Find where the given text appears and provide that cell's center as (X, Y) coordinate. 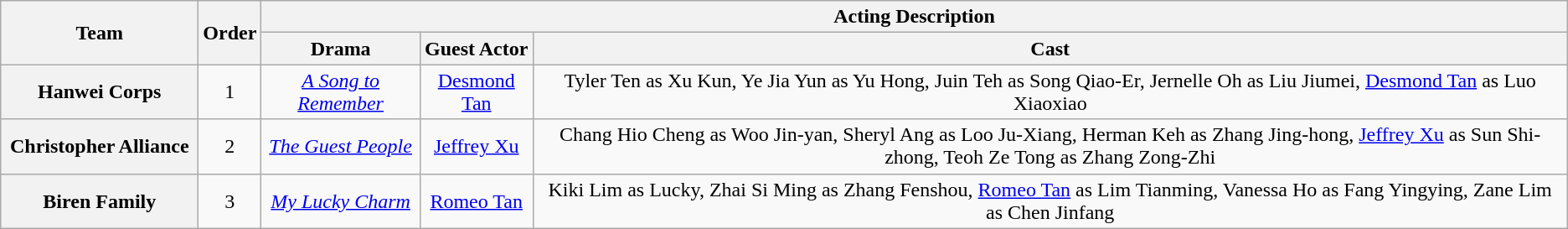
Hanwei Corps (100, 92)
The Guest People (341, 146)
Jeffrey Xu (476, 146)
Acting Description (915, 17)
3 (230, 201)
A Song to Remember (341, 92)
Desmond Tan (476, 92)
2 (230, 146)
Order (230, 33)
Guest Actor (476, 49)
Tyler Ten as Xu Kun, Ye Jia Yun as Yu Hong, Juin Teh as Song Qiao-Er, Jernelle Oh as Liu Jiumei, Desmond Tan as Luo Xiaoxiao (1050, 92)
Christopher Alliance (100, 146)
1 (230, 92)
Biren Family (100, 201)
Kiki Lim as Lucky, Zhai Si Ming as Zhang Fenshou, Romeo Tan as Lim Tianming, Vanessa Ho as Fang Yingying, Zane Lim as Chen Jinfang (1050, 201)
My Lucky Charm (341, 201)
Romeo Tan (476, 201)
Cast (1050, 49)
Team (100, 33)
Drama (341, 49)
